Extract the [x, y] coordinate from the center of the cell holding the provided text.  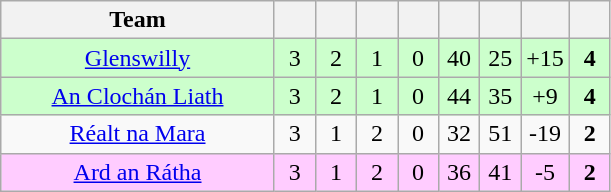
-5 [546, 172]
Réalt na Mara [138, 134]
51 [500, 134]
40 [460, 58]
An Clochán Liath [138, 96]
Team [138, 20]
41 [500, 172]
Glenswilly [138, 58]
25 [500, 58]
+15 [546, 58]
-19 [546, 134]
44 [460, 96]
Ard an Rátha [138, 172]
36 [460, 172]
35 [500, 96]
+9 [546, 96]
32 [460, 134]
